Extract the (x, y) coordinate from the center of the cell holding the provided text.  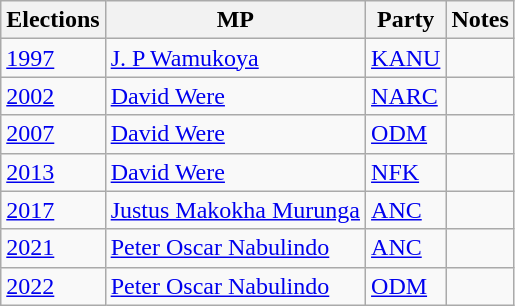
2021 (53, 248)
2013 (53, 172)
Party (406, 20)
Justus Makokha Murunga (235, 210)
MP (235, 20)
2007 (53, 134)
2022 (53, 286)
NFK (406, 172)
NARC (406, 96)
Elections (53, 20)
1997 (53, 58)
J. P Wamukoya (235, 58)
2002 (53, 96)
2017 (53, 210)
KANU (406, 58)
Notes (480, 20)
